From the cell containing the given text, extract its center point as [X, Y] coordinate. 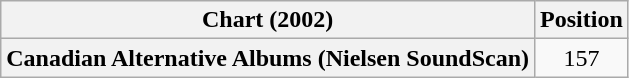
Position [582, 20]
Canadian Alternative Albums (Nielsen SoundScan) [268, 58]
157 [582, 58]
Chart (2002) [268, 20]
